Provide the (x, y) coordinate of the cell's center where the given text is located.  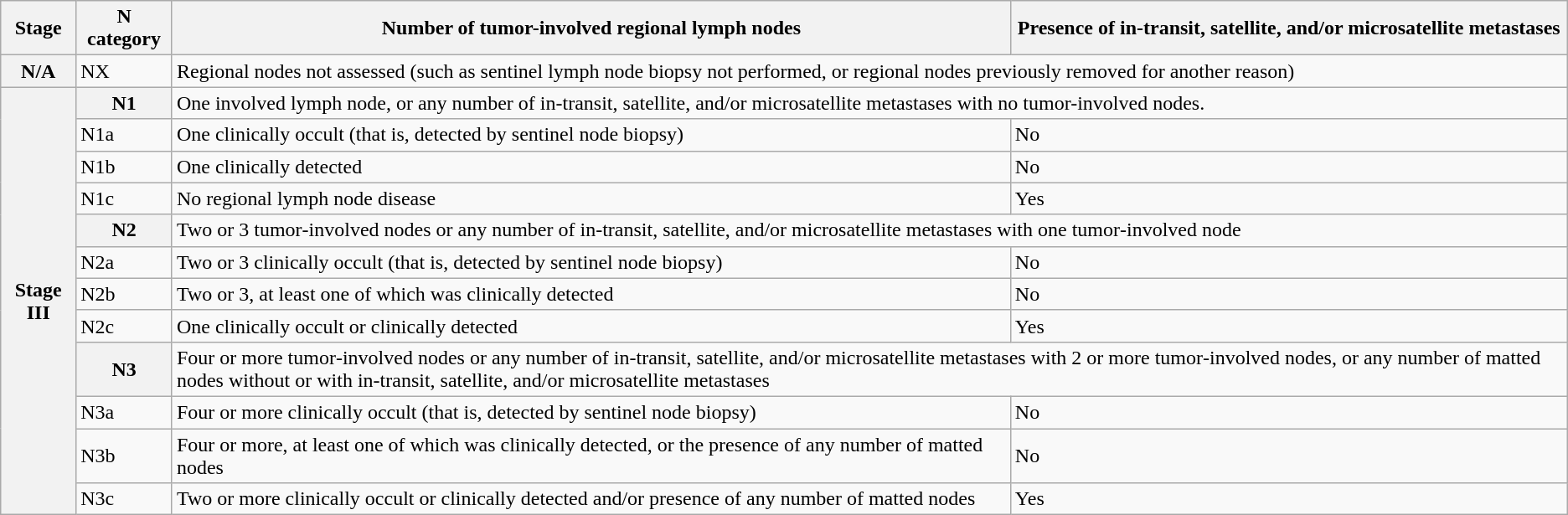
One clinically occult (that is, detected by sentinel node biopsy) (591, 135)
N3b (124, 456)
Two or more clinically occult or clinically detected and/or presence of any number of matted nodes (591, 499)
N1a (124, 135)
N2a (124, 262)
Stage III (39, 301)
Number of tumor-involved regional lymph nodes (591, 28)
One clinically detected (591, 167)
N/A (39, 71)
Two or 3, at least one of which was clinically detected (591, 294)
N1c (124, 198)
Two or 3 tumor‐involved nodes or any number of in‐transit, satellite, and/or microsatellite metastases with one tumor‐involved node (869, 230)
N1b (124, 167)
N1 (124, 103)
N3 (124, 368)
Presence of in-transit, satellite, and/or microsatellite metastases (1288, 28)
One clinically occult or clinically detected (591, 326)
N2b (124, 294)
Four or more clinically occult (that is, detected by sentinel node biopsy) (591, 412)
N2 (124, 230)
Four or more, at least one of which was clinically detected, or the presence of any number of matted nodes (591, 456)
N3c (124, 499)
No regional lymph node disease (591, 198)
NX (124, 71)
One involved lymph node, or any number of in-transit, satellite, and/or microsatellite metastases with no tumor-involved nodes. (869, 103)
Two or 3 clinically occult (that is, detected by sentinel node biopsy) (591, 262)
Stage (39, 28)
N category (124, 28)
N3a (124, 412)
N2c (124, 326)
Regional nodes not assessed (such as sentinel lymph node biopsy not performed, or regional nodes previously removed for another reason) (869, 71)
